Determine the (x, y) coordinate at the center of the cell enclosing the given text.  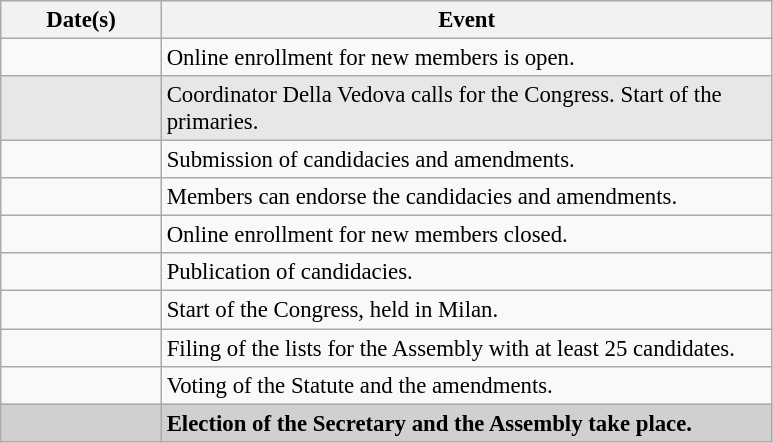
Submission of candidacies and amendments. (466, 160)
Date(s) (82, 20)
Voting of the Statute and the amendments. (466, 385)
Start of the Congress, held in Milan. (466, 310)
Members can endorse the candidacies and amendments. (466, 197)
Publication of candidacies. (466, 273)
Coordinator Della Vedova calls for the Congress. Start of the primaries. (466, 108)
Election of the Secretary and the Assembly take place. (466, 423)
Online enrollment for new members is open. (466, 58)
Filing of the lists for the Assembly with at least 25 candidates. (466, 348)
Online enrollment for new members closed. (466, 235)
Event (466, 20)
